Capture the cell that displays the provided text and extract its (X, Y) central coordinate. 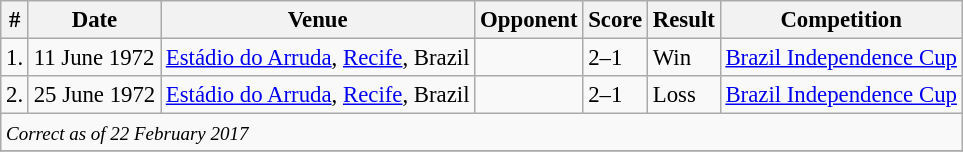
Score (616, 20)
1. (15, 58)
11 June 1972 (94, 58)
Result (684, 20)
Competition (841, 20)
# (15, 20)
Win (684, 58)
Loss (684, 95)
Venue (318, 20)
Correct as of 22 February 2017 (482, 133)
Date (94, 20)
25 June 1972 (94, 95)
Opponent (529, 20)
2. (15, 95)
